Determine the [X, Y] coordinate at the center of the cell enclosing the given text.  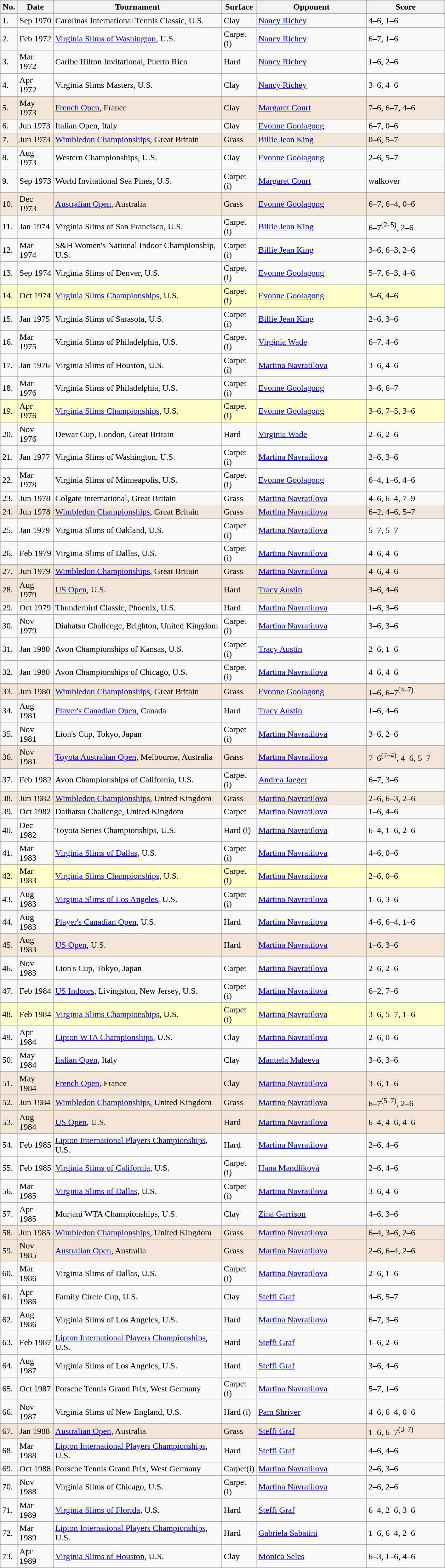
Sep 1974 [35, 273]
Jun 1980 [35, 691]
Mar 1986 [35, 1273]
13. [9, 273]
48. [9, 1014]
5. [9, 108]
52. [9, 1103]
3–6, 6–3, 2–6 [406, 250]
Carpet(i) [239, 1469]
66. [9, 1412]
56. [9, 1191]
4–6, 6–4, 7–9 [406, 498]
Player's Canadian Open, U.S. [137, 922]
Apr 1986 [35, 1297]
Murjani WTA Championships, U.S. [137, 1214]
Apr 1989 [35, 1556]
36. [9, 757]
Virginia Slims of Minneapolis, U.S. [137, 480]
29. [9, 608]
51. [9, 1083]
Nov 1983 [35, 968]
Virginia Slims of New England, U.S. [137, 1412]
6–4, 4–6, 4–6 [406, 1122]
Aug 1986 [35, 1320]
6–7(2–5), 2–6 [406, 226]
Oct 1987 [35, 1389]
12. [9, 250]
Monica Seles [312, 1556]
70. [9, 1487]
Colgate International, Great Britain [137, 498]
58. [9, 1232]
3–6, 7–5, 3–6 [406, 411]
Nov 1987 [35, 1412]
38. [9, 798]
3–6, 6–7 [406, 388]
6–4, 1–6, 4–6 [406, 480]
2–6, 6–4, 2–6 [406, 1251]
53. [9, 1122]
5–7, 6–3, 4–6 [406, 273]
Score [406, 7]
Andrea Jaeger [312, 780]
33. [9, 691]
Mar 1976 [35, 388]
Sep 1973 [35, 180]
6–7, 1–6 [406, 39]
24. [9, 512]
Jan 1974 [35, 226]
46. [9, 968]
Aug 1979 [35, 590]
Thunderbird Classic, Phoenix, U.S. [137, 608]
Sep 1970 [35, 21]
6–3, 1–6, 4–6 [406, 1556]
63. [9, 1343]
49. [9, 1037]
21. [9, 457]
Virginia Slims of Denver, U.S. [137, 273]
Nov 1979 [35, 626]
6–4, 1–6, 2–6 [406, 830]
3–6, 5–7, 1–6 [406, 1014]
Opponent [312, 7]
19. [9, 411]
17. [9, 365]
Player's Canadian Open, Canada [137, 711]
69. [9, 1469]
walkover [406, 180]
Virginia Slims of Florida, U.S. [137, 1510]
Jan 1975 [35, 319]
22. [9, 480]
7–6(7–4), 4–6, 5–7 [406, 757]
1–6, 6–7(4–7) [406, 691]
Dewar Cup, London, Great Britain [137, 434]
28. [9, 590]
2–6, 6–3, 2–6 [406, 798]
Feb 1982 [35, 780]
6–4, 3–6, 2–6 [406, 1232]
4–6, 3–6 [406, 1214]
7. [9, 139]
6–2, 4–6, 5–7 [406, 512]
31. [9, 649]
59. [9, 1251]
Mar 1972 [35, 62]
Mar 1985 [35, 1191]
0–6, 5–7 [406, 139]
4–6, 5–7 [406, 1297]
1–6, 6–4, 2–6 [406, 1533]
Oct 1974 [35, 296]
Dec 1982 [35, 830]
Nov 1976 [35, 434]
Lipton WTA Championships, U.S. [137, 1037]
5–7, 5–7 [406, 530]
S&H Women's National Indoor Championship, U.S. [137, 250]
Jan 1977 [35, 457]
35. [9, 734]
64. [9, 1366]
62. [9, 1320]
Gabriela Sabatini [312, 1533]
Hana Mandlíková [312, 1168]
Mar 1988 [35, 1450]
1. [9, 21]
3. [9, 62]
3–6, 1–6 [406, 1083]
2–6, 5–7 [406, 158]
72. [9, 1533]
Virginia Slims Masters, U.S. [137, 85]
18. [9, 388]
US Indoors, Livingston, New Jersey, U.S. [137, 991]
Aug 1973 [35, 158]
Western Championships, U.S. [137, 158]
Feb 1972 [35, 39]
6–7, 6–4, 0–6 [406, 204]
67. [9, 1431]
Daihatsu Challenge, United Kingdom [137, 812]
Aug 1981 [35, 711]
60. [9, 1273]
Jan 1976 [35, 365]
6–7, 0–6 [406, 126]
3–6, 2–6 [406, 734]
32. [9, 672]
20. [9, 434]
Avon Championships of California, U.S. [137, 780]
23. [9, 498]
May 1973 [35, 108]
7–6, 6–7, 4–6 [406, 108]
Apr 1972 [35, 85]
9. [9, 180]
Virginia Slims of Oakland, U.S. [137, 530]
45. [9, 945]
40. [9, 830]
Diahatsu Challenge, Brighton, United Kingdom [137, 626]
16. [9, 342]
4. [9, 85]
Jun 1984 [35, 1103]
Aug 1984 [35, 1122]
Oct 1979 [35, 608]
Oct 1982 [35, 812]
27. [9, 571]
Tournament [137, 7]
65. [9, 1389]
Virginia Slims of Sarasota, U.S. [137, 319]
8. [9, 158]
44. [9, 922]
Caribe Hilton Invitational, Puerto Rico [137, 62]
Jun 1982 [35, 798]
Oct 1988 [35, 1469]
No. [9, 7]
30. [9, 626]
Avon Championships of Kansas, U.S. [137, 649]
Feb 1987 [35, 1343]
Mar 1978 [35, 480]
34. [9, 711]
25. [9, 530]
50. [9, 1060]
Toyota Australian Open, Melbourne, Australia [137, 757]
Apr 1985 [35, 1214]
15. [9, 319]
61. [9, 1297]
55. [9, 1168]
Jan 1988 [35, 1431]
10. [9, 204]
5–7, 1–6 [406, 1389]
Mar 1975 [35, 342]
4–6, 0–6 [406, 853]
Nov 1988 [35, 1487]
Virginia Slims of California, U.S. [137, 1168]
54. [9, 1145]
Mar 1974 [35, 250]
Feb 1979 [35, 553]
Jan 1979 [35, 530]
World Invitational Sea Pines, U.S. [137, 180]
4–6, 6–4, 0–6 [406, 1412]
6. [9, 126]
Pam Shriver [312, 1412]
Apr 1984 [35, 1037]
4–6, 1–6 [406, 21]
Family Circle Cup, U.S. [137, 1297]
42. [9, 876]
Manuela Maleeva [312, 1060]
57. [9, 1214]
14. [9, 296]
4–6, 6–4, 1–6 [406, 922]
26. [9, 553]
Avon Championships of Chicago, U.S. [137, 672]
6–2, 7–6 [406, 991]
Nov 1985 [35, 1251]
Aug 1987 [35, 1366]
Jun 1985 [35, 1232]
Carolinas International Tennis Classic, U.S. [137, 21]
Apr 1976 [35, 411]
68. [9, 1450]
Surface [239, 7]
11. [9, 226]
37. [9, 780]
6–4, 2–6, 3–6 [406, 1510]
Date [35, 7]
6–7, 4–6 [406, 342]
6–7(5–7), 2–6 [406, 1103]
Virginia Slims of Chicago, U.S. [137, 1487]
Virginia Slims of San Francisco, U.S. [137, 226]
71. [9, 1510]
43. [9, 899]
Toyota Series Championships, U.S. [137, 830]
39. [9, 812]
Jun 1979 [35, 571]
Dec 1973 [35, 204]
41. [9, 853]
73. [9, 1556]
Zina Garrison [312, 1214]
1–6, 6–7(3–7) [406, 1431]
47. [9, 991]
2. [9, 39]
